For the text-containing cell, return its midpoint in (X, Y) coordinate format. 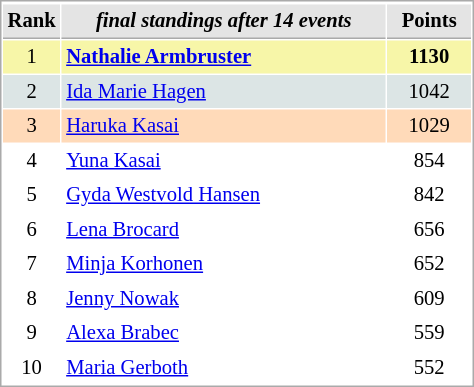
854 (429, 160)
3 (32, 126)
4 (32, 160)
Alexa Brabec (224, 332)
842 (429, 194)
552 (429, 368)
6 (32, 230)
Maria Gerboth (224, 368)
1042 (429, 92)
Jenny Nowak (224, 298)
8 (32, 298)
652 (429, 264)
Minja Korhonen (224, 264)
5 (32, 194)
2 (32, 92)
final standings after 14 events (224, 21)
1130 (429, 56)
Points (429, 21)
Haruka Kasai (224, 126)
7 (32, 264)
Gyda Westvold Hansen (224, 194)
559 (429, 332)
Yuna Kasai (224, 160)
656 (429, 230)
10 (32, 368)
Lena Brocard (224, 230)
1 (32, 56)
Ida Marie Hagen (224, 92)
9 (32, 332)
1029 (429, 126)
Rank (32, 21)
609 (429, 298)
Nathalie Armbruster (224, 56)
